Capture the cell that displays the provided text and extract its (X, Y) central coordinate. 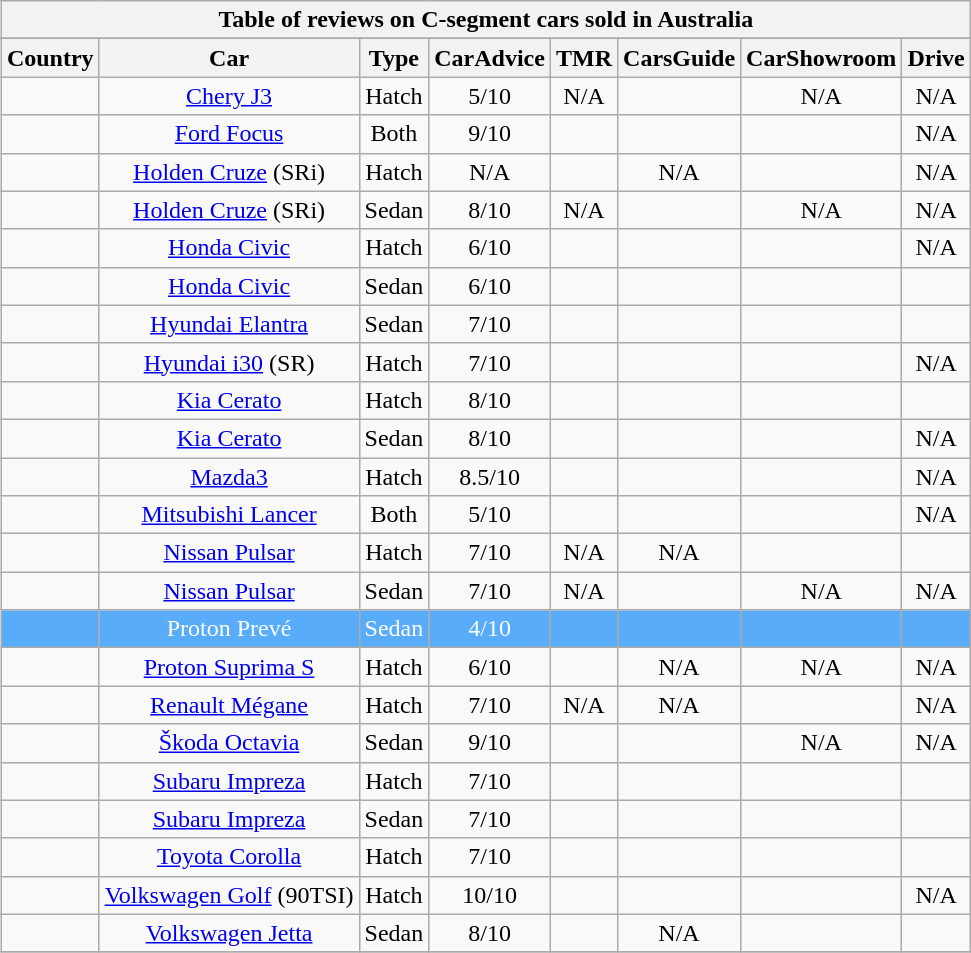
Country (50, 58)
8.5/10 (490, 477)
CarAdvice (490, 58)
Proton Suprima S (229, 667)
Ford Focus (229, 134)
Type (394, 58)
Škoda Octavia (229, 743)
CarShowroom (822, 58)
Drive (936, 58)
Hyundai Elantra (229, 324)
4/10 (490, 629)
Hyundai i30 (SR) (229, 362)
Volkswagen Golf (90TSI) (229, 895)
Table of reviews on C-segment cars sold in Australia (486, 20)
Mazda3 (229, 477)
Mitsubishi Lancer (229, 515)
Renault Mégane (229, 705)
10/10 (490, 895)
Volkswagen Jetta (229, 933)
Proton Prevé (229, 629)
Car (229, 58)
Chery J3 (229, 96)
TMR (584, 58)
Toyota Corolla (229, 857)
CarsGuide (680, 58)
